For the text-containing cell, return its midpoint in [X, Y] coordinate format. 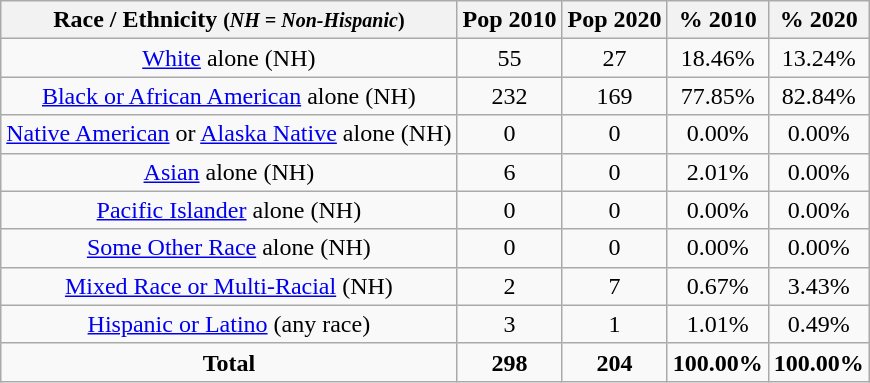
Pacific Islander alone (NH) [229, 210]
White alone (NH) [229, 58]
6 [510, 172]
Hispanic or Latino (any race) [229, 324]
Race / Ethnicity (NH = Non-Hispanic) [229, 20]
18.46% [718, 58]
Pop 2010 [510, 20]
7 [614, 286]
2.01% [718, 172]
Some Other Race alone (NH) [229, 248]
Mixed Race or Multi-Racial (NH) [229, 286]
1 [614, 324]
Native American or Alaska Native alone (NH) [229, 134]
% 2020 [818, 20]
Total [229, 362]
1.01% [718, 324]
204 [614, 362]
0.67% [718, 286]
0.49% [818, 324]
3.43% [818, 286]
Asian alone (NH) [229, 172]
3 [510, 324]
232 [510, 96]
77.85% [718, 96]
Pop 2020 [614, 20]
27 [614, 58]
169 [614, 96]
% 2010 [718, 20]
13.24% [818, 58]
55 [510, 58]
298 [510, 362]
2 [510, 286]
82.84% [818, 96]
Black or African American alone (NH) [229, 96]
